For the text-containing cell, return its midpoint in [x, y] coordinate format. 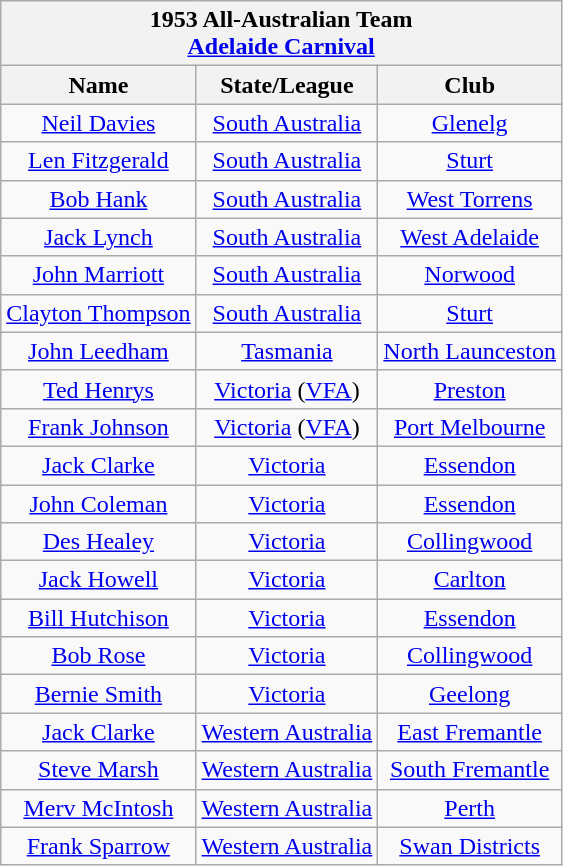
Preston [470, 389]
Carlton [470, 580]
Merv McIntosh [98, 808]
Ted Henrys [98, 389]
East Fremantle [470, 732]
Norwood [470, 275]
John Leedham [98, 351]
South Fremantle [470, 770]
Tasmania [287, 351]
Frank Sparrow [98, 846]
Bill Hutchison [98, 618]
West Adelaide [470, 237]
Perth [470, 808]
Geelong [470, 694]
Jack Howell [98, 580]
Clayton Thompson [98, 313]
Len Fitzgerald [98, 161]
John Marriott [98, 275]
Club [470, 85]
Jack Lynch [98, 237]
Bob Hank [98, 199]
West Torrens [470, 199]
Glenelg [470, 123]
Swan Districts [470, 846]
Name [98, 85]
Frank Johnson [98, 427]
Neil Davies [98, 123]
State/League [287, 85]
John Coleman [98, 503]
1953 All-Australian TeamAdelaide Carnival [282, 34]
Port Melbourne [470, 427]
Bob Rose [98, 656]
North Launceston [470, 351]
Des Healey [98, 542]
Steve Marsh [98, 770]
Bernie Smith [98, 694]
